Return [x, y] of the center of cell containing provided text 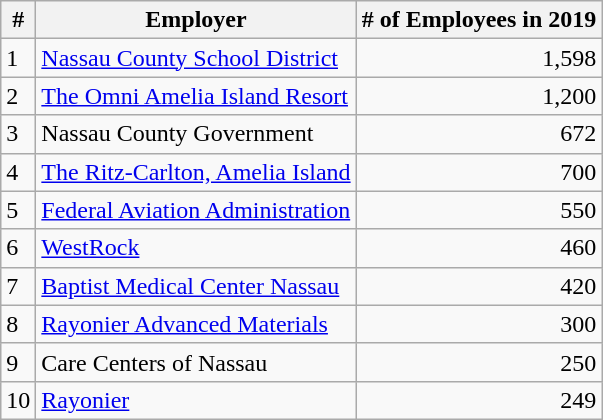
8 [18, 324]
The Omni Amelia Island Resort [196, 96]
3 [18, 134]
Employer [196, 20]
249 [479, 400]
9 [18, 362]
Care Centers of Nassau [196, 362]
700 [479, 172]
# of Employees in 2019 [479, 20]
1,200 [479, 96]
4 [18, 172]
300 [479, 324]
Nassau County Government [196, 134]
Federal Aviation Administration [196, 210]
2 [18, 96]
WestRock [196, 248]
1,598 [479, 58]
10 [18, 400]
Nassau County School District [196, 58]
Rayonier [196, 400]
Baptist Medical Center Nassau [196, 286]
# [18, 20]
1 [18, 58]
Rayonier Advanced Materials [196, 324]
550 [479, 210]
5 [18, 210]
6 [18, 248]
460 [479, 248]
7 [18, 286]
The Ritz-Carlton, Amelia Island [196, 172]
672 [479, 134]
420 [479, 286]
250 [479, 362]
